Detect which cell encompasses the target text, then output its (x, y) center coordinate. 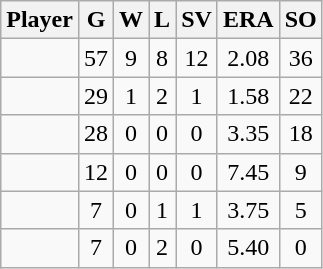
G (96, 20)
ERA (248, 20)
28 (96, 134)
3.35 (248, 134)
SV (197, 20)
SO (300, 20)
36 (300, 58)
18 (300, 134)
5.40 (248, 248)
2.08 (248, 58)
8 (162, 58)
1.58 (248, 96)
3.75 (248, 210)
L (162, 20)
22 (300, 96)
Player (40, 20)
57 (96, 58)
29 (96, 96)
7.45 (248, 172)
5 (300, 210)
W (132, 20)
